Detect which cell encompasses the target text, then output its [X, Y] center coordinate. 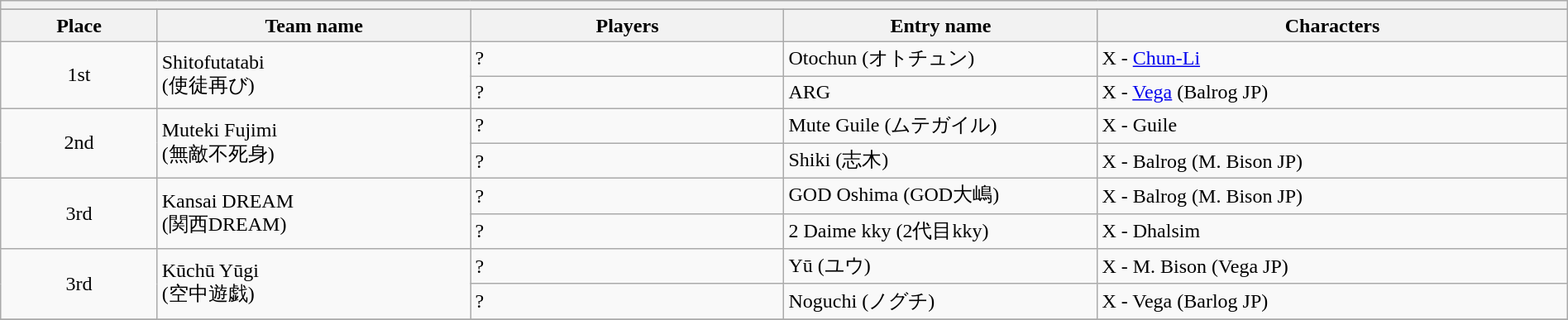
Yū (ユウ) [941, 266]
Characters [1332, 26]
Entry name [941, 26]
1st [79, 74]
Shitofutatabi(使徒再び) [314, 74]
2nd [79, 142]
Place [79, 26]
X - Chun-Li [1332, 60]
ARG [941, 92]
2 Daime kky (2代目kky) [941, 232]
Shiki (志木) [941, 160]
Mute Guile (ムテガイル) [941, 126]
GOD Oshima (GOD大嶋) [941, 197]
X - M. Bison (Vega JP) [1332, 266]
Players [627, 26]
Kansai DREAM(関西DREAM) [314, 213]
Otochun (オトチュン) [941, 60]
X - Vega (Balrog JP) [1332, 92]
Muteki Fujimi(無敵不死身) [314, 142]
X - Dhalsim [1332, 232]
X - Vega (Barlog JP) [1332, 301]
Noguchi (ノグチ) [941, 301]
X - Guile [1332, 126]
Team name [314, 26]
Kūchū Yūgi(空中遊戯) [314, 284]
